Find where the given text appears and provide that cell's center as (x, y) coordinate. 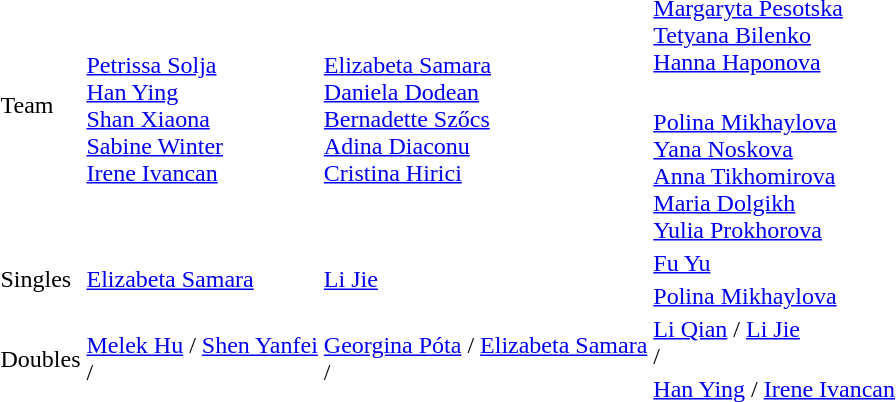
Elizabeta Samara (202, 280)
Li Jie (485, 280)
